For the text-containing cell, return its midpoint in [x, y] coordinate format. 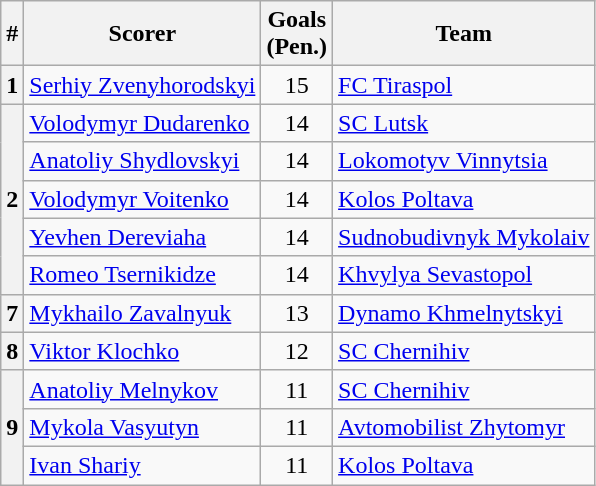
Mykhailo Zavalnyuk [142, 313]
7 [12, 313]
Avtomobilist Zhytomyr [464, 427]
Yevhen Dereviaha [142, 237]
1 [12, 85]
Ivan Shariy [142, 465]
Lokomotyv Vinnytsia [464, 161]
12 [297, 351]
Serhiy Zvenyhorodskyi [142, 85]
8 [12, 351]
Team [464, 34]
SC Lutsk [464, 123]
# [12, 34]
Dynamo Khmelnytskyi [464, 313]
FC Tiraspol [464, 85]
2 [12, 199]
Mykola Vasyutyn [142, 427]
9 [12, 427]
Volodymyr Voitenko [142, 199]
Romeo Tsernikidze [142, 275]
Volodymyr Dudarenko [142, 123]
Khvylya Sevastopol [464, 275]
Anatoliy Melnykov [142, 389]
Scorer [142, 34]
13 [297, 313]
Anatoliy Shydlovskyi [142, 161]
Sudnobudivnyk Mykolaiv [464, 237]
Viktor Klochko [142, 351]
15 [297, 85]
Goals(Pen.) [297, 34]
